Find where the given text appears and provide that cell's center as (X, Y) coordinate. 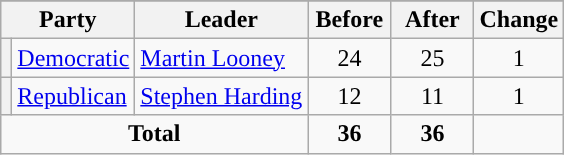
Stephen Harding (222, 96)
Democratic (74, 58)
Before (350, 20)
11 (432, 96)
Leader (222, 20)
Republican (74, 96)
Change (519, 20)
Party (68, 20)
12 (350, 96)
25 (432, 58)
24 (350, 58)
Martin Looney (222, 58)
After (432, 20)
Total (154, 134)
